Identify which cell holds the provided text, then report its (X, Y) central coordinate. 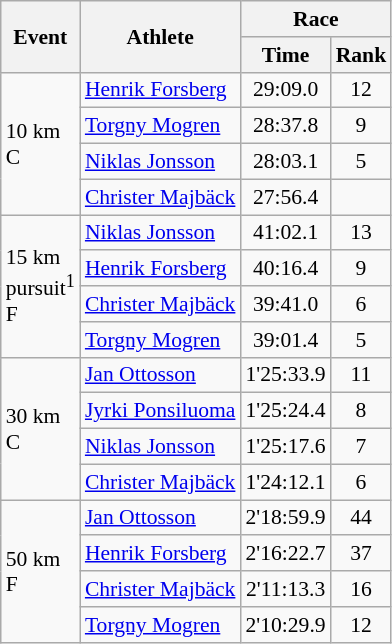
27:56.4 (285, 197)
Race (316, 19)
29:09.0 (285, 90)
37 (362, 554)
41:02.1 (285, 233)
2'16:22.7 (285, 554)
10 km C (40, 143)
28:37.8 (285, 126)
44 (362, 518)
11 (362, 375)
40:16.4 (285, 269)
28:03.1 (285, 162)
2'11:13.3 (285, 589)
1'24:12.1 (285, 482)
Event (40, 36)
39:41.0 (285, 304)
7 (362, 447)
Rank (362, 55)
Jyrki Ponsiluoma (160, 411)
1'25:33.9 (285, 375)
2'18:59.9 (285, 518)
Athlete (160, 36)
2'10:29.9 (285, 625)
30 km C (40, 428)
8 (362, 411)
16 (362, 589)
13 (362, 233)
1'25:17.6 (285, 447)
1'25:24.4 (285, 411)
Time (285, 55)
15 km pursuit1 F (40, 286)
50 km F (40, 571)
39:01.4 (285, 340)
